Extract the [X, Y] coordinate from the center of the cell holding the provided text.  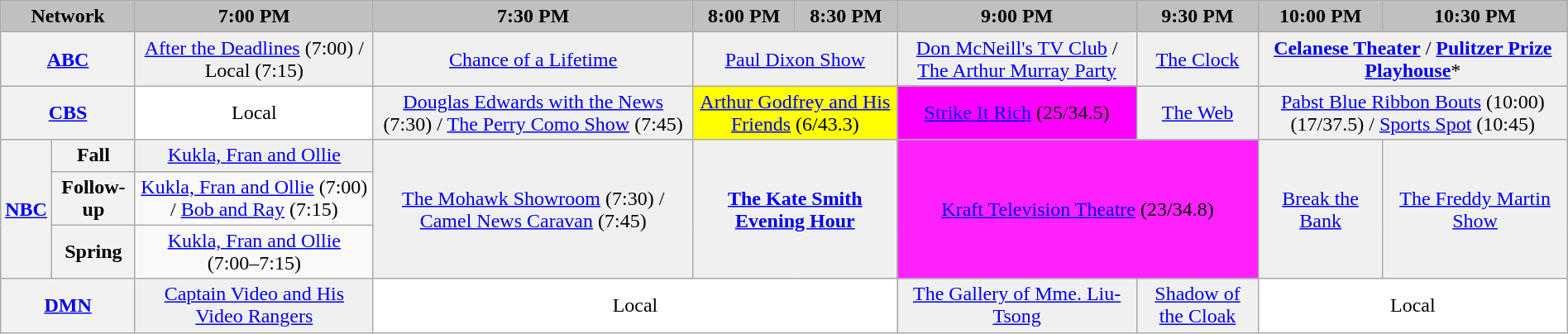
CBS [68, 112]
Network [68, 17]
Chance of a Lifetime [533, 60]
Kukla, Fran and Ollie (7:00–7:15) [254, 251]
After the Deadlines (7:00) / Local (7:15) [254, 60]
Pabst Blue Ribbon Bouts (10:00) (17/37.5) / Sports Spot (10:45) [1413, 112]
8:00 PM [744, 17]
Shadow of the Cloak [1198, 306]
9:00 PM [1017, 17]
Kukla, Fran and Ollie (7:00) / Bob and Ray (7:15) [254, 198]
DMN [68, 306]
The Clock [1198, 60]
ABC [68, 60]
The Web [1198, 112]
Arthur Godfrey and His Friends (6/43.3) [796, 112]
The Kate Smith Evening Hour [796, 209]
10:00 PM [1320, 17]
Break the Bank [1320, 209]
Strike It Rich (25/34.5) [1017, 112]
Don McNeill's TV Club / The Arthur Murray Party [1017, 60]
NBC [26, 209]
7:00 PM [254, 17]
9:30 PM [1198, 17]
7:30 PM [533, 17]
The Gallery of Mme. Liu-Tsong [1017, 306]
Paul Dixon Show [796, 60]
Douglas Edwards with the News (7:30) / The Perry Como Show (7:45) [533, 112]
The Mohawk Showroom (7:30) / Camel News Caravan (7:45) [533, 209]
Spring [93, 251]
Captain Video and His Video Rangers [254, 306]
Celanese Theater / Pulitzer Prize Playhouse* [1413, 60]
The Freddy Martin Show [1475, 209]
8:30 PM [845, 17]
Follow-up [93, 198]
10:30 PM [1475, 17]
Fall [93, 155]
Kukla, Fran and Ollie [254, 155]
Kraft Television Theatre (23/34.8) [1078, 209]
